Identify which cell holds the provided text, then report its (X, Y) central coordinate. 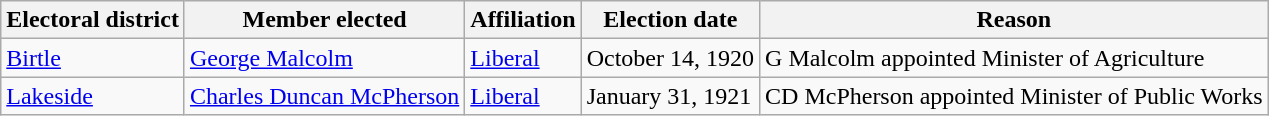
Birtle (93, 58)
Charles Duncan McPherson (324, 96)
Reason (1014, 20)
George Malcolm (324, 58)
Lakeside (93, 96)
Affiliation (523, 20)
January 31, 1921 (670, 96)
October 14, 1920 (670, 58)
G Malcolm appointed Minister of Agriculture (1014, 58)
Electoral district (93, 20)
Election date (670, 20)
CD McPherson appointed Minister of Public Works (1014, 96)
Member elected (324, 20)
